Identify which cell holds the provided text, then report its [X, Y] central coordinate. 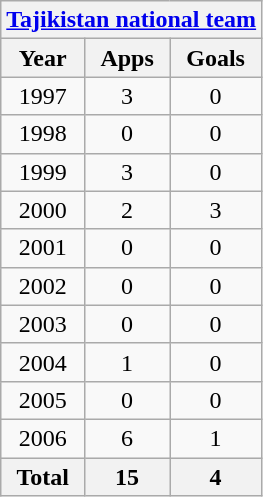
Tajikistan national team [132, 20]
2 [128, 210]
Total [43, 477]
2002 [43, 286]
2001 [43, 248]
Goals [216, 58]
2003 [43, 324]
6 [128, 438]
15 [128, 477]
1997 [43, 96]
2000 [43, 210]
1998 [43, 134]
Apps [128, 58]
Year [43, 58]
2004 [43, 362]
2006 [43, 438]
2005 [43, 400]
1999 [43, 172]
4 [216, 477]
